Return the (X, Y) coordinate for the center point of the cell that contains the specified text.  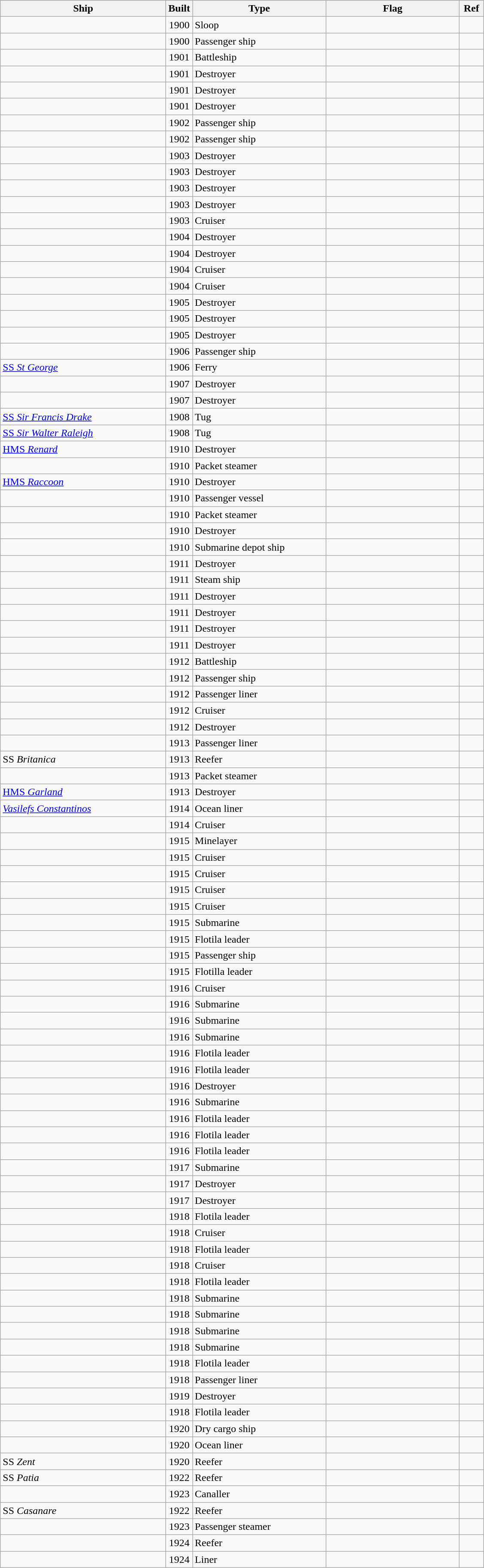
Ferry (259, 368)
SS Zent (83, 1461)
SS St George (83, 368)
Liner (259, 1559)
Dry cargo ship (259, 1429)
SS Casanare (83, 1510)
Ship (83, 9)
Built (179, 9)
SS Sir Francis Drake (83, 416)
1919 (179, 1396)
Submarine depot ship (259, 547)
Sloop (259, 25)
Vasilefs Constantinos (83, 808)
HMS Garland (83, 792)
Type (259, 9)
HMS Raccoon (83, 482)
Ref (472, 9)
Minelayer (259, 841)
HMS Renard (83, 449)
SS Patia (83, 1478)
Passenger steamer (259, 1527)
Canaller (259, 1494)
Flotilla leader (259, 971)
Passenger vessel (259, 498)
Flag (393, 9)
SS Sir Walter Raleigh (83, 433)
Steam ship (259, 580)
SS Britanica (83, 760)
